Provide the (X, Y) coordinate of the cell's center where the given text is located.  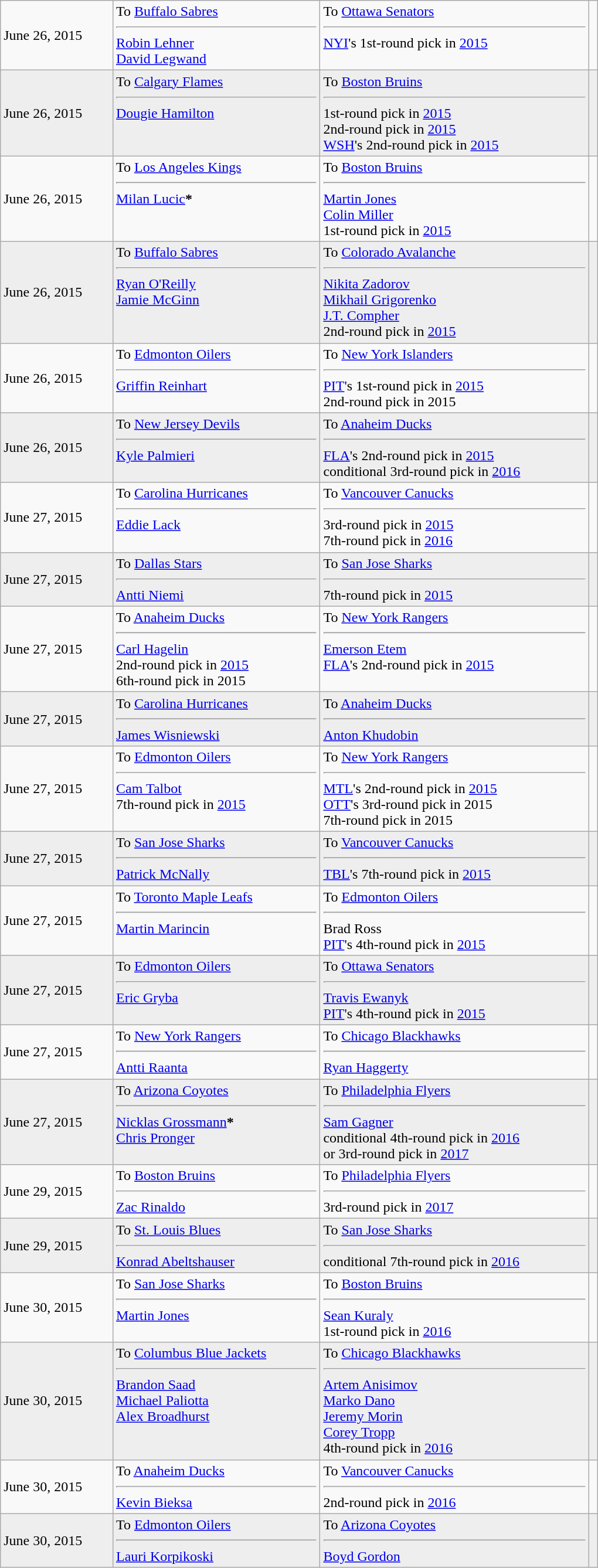
To San Jose Sharks conditional 7th-round pick in 2016 (455, 1246)
To San Jose Sharks Martin Jones (216, 1307)
To New York Rangers MTL's 2nd-round pick in 2015 OTT's 3rd-round pick in 2015 7th-round pick in 2015 (455, 788)
To Vancouver Canucks 2nd-round pick in 2016 (455, 1487)
To Carolina Hurricanes Eddie Lack (216, 517)
To Vancouver Canucks 3rd-round pick in 2015 7th-round pick in 2016 (455, 517)
To Philadelphia Flyers 3rd-round pick in 2017 (455, 1192)
To Buffalo Sabres Robin LehnerDavid Legwand (216, 35)
To Boston Bruins Zac Rinaldo (216, 1192)
To Edmonton Oilers Lauri Korpikoski (216, 1540)
To San Jose Sharks Patrick McNally (216, 858)
To Carolina Hurricanes James Wisniewski (216, 719)
To Edmonton Oilers Eric Gryba (216, 991)
To Anaheim Ducks FLA's 2nd-round pick in 2015 conditional 3rd-round pick in 2016 (455, 448)
To Colorado Avalanche Nikita Zadorov Mikhail Grigorenko J.T. Compher 2nd-round pick in 2015 (455, 292)
To St. Louis Blues Konrad Abeltshauser (216, 1246)
To Edmonton Oilers Cam Talbot 7th-round pick in 2015 (216, 788)
To Philadelphia Flyers Sam Gagner conditional 4th-round pick in 2016or 3rd-round pick in 2017 (455, 1122)
To Toronto Maple Leafs Martin Marincin (216, 920)
To New York Rangers Antti Raanta (216, 1052)
To Los Angeles Kings Milan Lucic* (216, 199)
To Ottawa Senators NYI's 1st-round pick in 2015 (455, 35)
To Boston Bruins Sean Kuraly 1st-round pick in 2016 (455, 1307)
To New Jersey Devils Kyle Palmieri (216, 448)
To Dallas Stars Antti Niemi (216, 579)
To Edmonton Oilers Brad Ross PIT's 4th-round pick in 2015 (455, 920)
To San Jose Sharks 7th-round pick in 2015 (455, 579)
To Calgary Flames Dougie Hamilton (216, 113)
To Columbus Blue Jackets Brandon Saad Michael Paliotta Alex Broadhurst (216, 1401)
To Anaheim Ducks Carl Hagelin 2nd-round pick in 2015 6th-round pick in 2015 (216, 649)
To Arizona Coyotes Nicklas Grossmann* Chris Pronger (216, 1122)
To Anaheim Ducks Anton Khudobin (455, 719)
To New York Rangers Emerson Etem FLA's 2nd-round pick in 2015 (455, 649)
To Anaheim Ducks Kevin Bieksa (216, 1487)
To Boston Bruins 1st-round pick in 20152nd-round pick in 2015WSH's 2nd-round pick in 2015 (455, 113)
To Vancouver Canucks TBL's 7th-round pick in 2015 (455, 858)
To Chicago Blackhawks Ryan Haggerty (455, 1052)
To Edmonton Oilers Griffin Reinhart (216, 377)
To New York Islanders PIT's 1st-round pick in 2015 2nd-round pick in 2015 (455, 377)
To Ottawa Senators Travis Ewanyk PIT's 4th-round pick in 2015 (455, 991)
To Arizona Coyotes Boyd Gordon (455, 1540)
To Buffalo Sabres Ryan O'Reilly Jamie McGinn (216, 292)
To Boston Bruins Martin Jones Colin Miller 1st-round pick in 2015 (455, 199)
To Chicago Blackhawks Artem Anisimov Marko Dano Jeremy Morin Corey Tropp 4th-round pick in 2016 (455, 1401)
